Identify which cell holds the provided text, then report its (x, y) central coordinate. 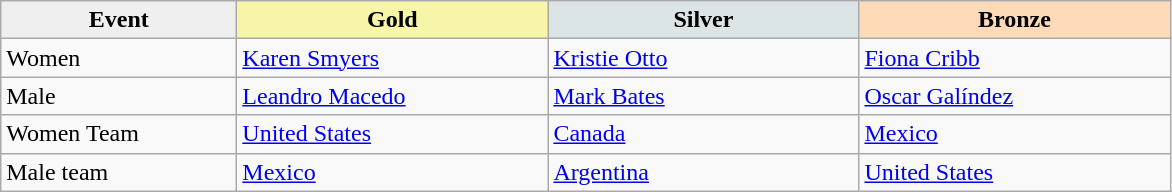
Male team (119, 172)
Kristie Otto (704, 58)
Mark Bates (704, 96)
Leandro Macedo (392, 96)
Women (119, 58)
Male (119, 96)
Fiona Cribb (1014, 58)
Oscar Galíndez (1014, 96)
Karen Smyers (392, 58)
Event (119, 20)
Canada (704, 134)
Argentina (704, 172)
Gold (392, 20)
Silver (704, 20)
Bronze (1014, 20)
Women Team (119, 134)
